Identify which cell holds the provided text, then report its (x, y) central coordinate. 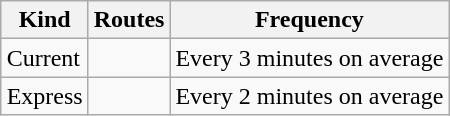
Every 3 minutes on average (310, 58)
Routes (129, 20)
Every 2 minutes on average (310, 96)
Current (44, 58)
Kind (44, 20)
Frequency (310, 20)
Express (44, 96)
